Pinpoint the cell where the given text exists, returning its (x, y) midpoint coordinate. 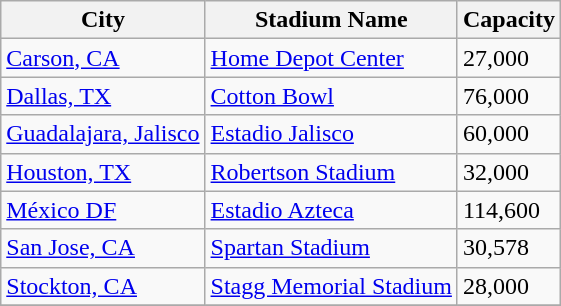
30,578 (508, 248)
Estadio Azteca (331, 210)
76,000 (508, 96)
Spartan Stadium (331, 248)
60,000 (508, 134)
Stadium Name (331, 20)
San Jose, CA (103, 248)
Cotton Bowl (331, 96)
Home Depot Center (331, 58)
114,600 (508, 210)
Stockton, CA (103, 286)
Estadio Jalisco (331, 134)
27,000 (508, 58)
32,000 (508, 172)
Houston, TX (103, 172)
Carson, CA (103, 58)
City (103, 20)
Capacity (508, 20)
Robertson Stadium (331, 172)
México DF (103, 210)
Guadalajara, Jalisco (103, 134)
Dallas, TX (103, 96)
28,000 (508, 286)
Stagg Memorial Stadium (331, 286)
